Pinpoint the cell where the given text exists, returning its [x, y] midpoint coordinate. 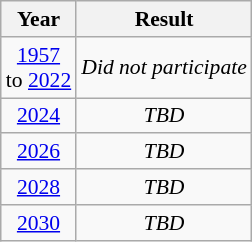
1957to 2022 [38, 68]
2026 [38, 152]
2030 [38, 223]
Result [164, 19]
Did not participate [164, 68]
2024 [38, 116]
2028 [38, 187]
Year [38, 19]
